Search for the cell housing the specified text and yield its [x, y] center coordinate. 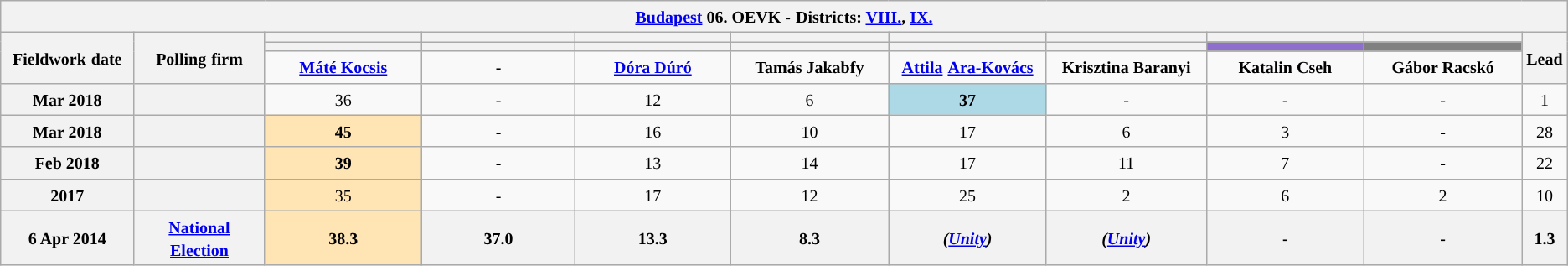
28 [1545, 131]
National Election [199, 238]
37 [967, 99]
Katalin Cseh [1285, 67]
Dóra Dúró [653, 67]
11 [1126, 163]
3 [1285, 131]
Gábor Racskó [1443, 67]
Lead [1545, 58]
6 Apr 2014 [67, 238]
36 [343, 99]
14 [809, 163]
37.0 [498, 238]
Polling firm [199, 58]
13.3 [653, 238]
7 [1285, 163]
39 [343, 163]
45 [343, 131]
13 [653, 163]
1.3 [1545, 238]
25 [967, 195]
Máté Kocsis [343, 67]
8.3 [809, 238]
22 [1545, 163]
1 [1545, 99]
35 [343, 195]
Budapest 06. OEVK - Districts: VIII., IX. [784, 17]
Feb 2018 [67, 163]
Krisztina Baranyi [1126, 67]
Fieldwork date [67, 58]
38.3 [343, 238]
Attila Ara-Kovács [967, 67]
16 [653, 131]
Tamás Jakabfy [809, 67]
2017 [67, 195]
